Output the [x, y] coordinate of the center of the cell containing the given text.  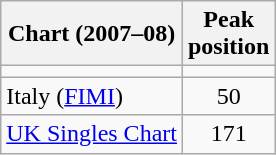
Italy (FIMI) [92, 96]
50 [228, 96]
Chart (2007–08) [92, 34]
UK Singles Chart [92, 134]
Peakposition [228, 34]
171 [228, 134]
